Pinpoint the cell where the given text exists, returning its [x, y] midpoint coordinate. 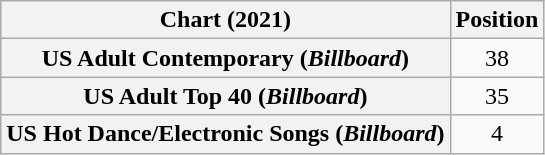
4 [497, 134]
US Adult Contemporary (Billboard) [226, 58]
US Adult Top 40 (Billboard) [226, 96]
38 [497, 58]
35 [497, 96]
Chart (2021) [226, 20]
Position [497, 20]
US Hot Dance/Electronic Songs (Billboard) [226, 134]
